Determine the (x, y) coordinate at the center of the cell enclosing the given text.  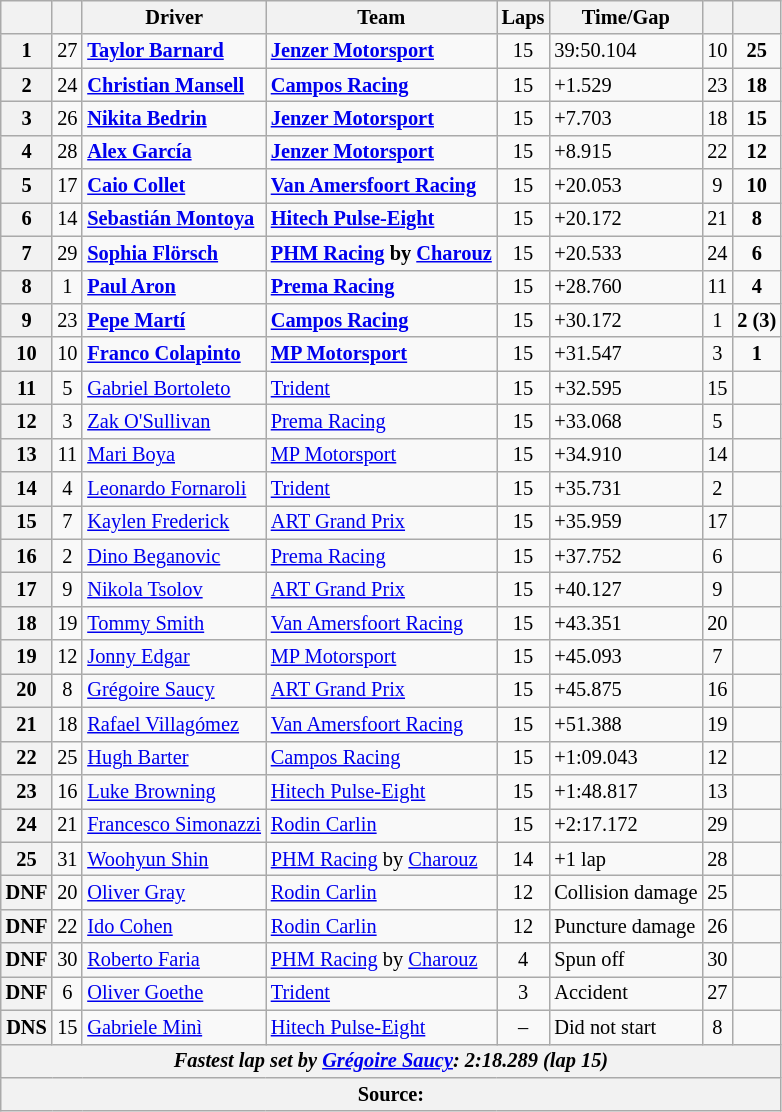
+30.172 (626, 320)
+51.388 (626, 724)
Source: (391, 1094)
Rafael Villagómez (174, 724)
Team (382, 17)
+7.703 (626, 118)
Dino Beganovic (174, 556)
+2:17.172 (626, 825)
Christian Mansell (174, 85)
Tommy Smith (174, 623)
Fastest lap set by Grégoire Saucy: 2:18.289 (lap 15) (391, 1061)
Jonny Edgar (174, 657)
+33.068 (626, 421)
Accident (626, 993)
2 (3) (756, 320)
+1.529 (626, 85)
Time/Gap (626, 17)
Paul Aron (174, 287)
Nikita Bedrin (174, 118)
+20.533 (626, 253)
Hugh Barter (174, 758)
Collision damage (626, 892)
Driver (174, 17)
+20.053 (626, 186)
Leonardo Fornaroli (174, 489)
Gabriel Bortoleto (174, 388)
Oliver Goethe (174, 993)
+45.875 (626, 690)
Sebastián Montoya (174, 219)
Kaylen Frederick (174, 522)
Pepe Martí (174, 320)
– (524, 1027)
+35.959 (626, 522)
+28.760 (626, 287)
31 (67, 859)
+37.752 (626, 556)
Roberto Faria (174, 960)
Caio Collet (174, 186)
Grégoire Saucy (174, 690)
+1 lap (626, 859)
+45.093 (626, 657)
Luke Browning (174, 791)
Puncture damage (626, 926)
Ido Cohen (174, 926)
+8.915 (626, 152)
Oliver Gray (174, 892)
+20.172 (626, 219)
+1:09.043 (626, 758)
+43.351 (626, 623)
Spun off (626, 960)
Alex García (174, 152)
Gabriele Minì (174, 1027)
Mari Boya (174, 455)
+34.910 (626, 455)
Francesco Simonazzi (174, 825)
+40.127 (626, 589)
+31.547 (626, 354)
Nikola Tsolov (174, 589)
39:50.104 (626, 51)
Laps (524, 17)
Woohyun Shin (174, 859)
DNS (27, 1027)
Did not start (626, 1027)
Sophia Flörsch (174, 253)
+1:48.817 (626, 791)
Franco Colapinto (174, 354)
+35.731 (626, 489)
+32.595 (626, 388)
Taylor Barnard (174, 51)
Zak O'Sullivan (174, 421)
